Scan for the cell matching the given text and deliver its [x, y] coordinate at center. 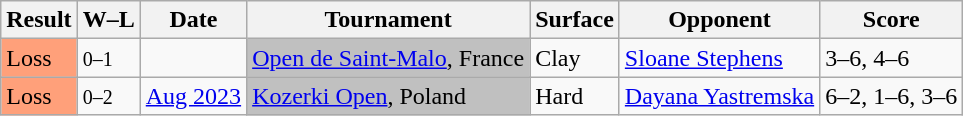
Kozerki Open, Poland [388, 96]
Opponent [719, 20]
Score [892, 20]
Sloane Stephens [719, 58]
Open de Saint-Malo, France [388, 58]
Dayana Yastremska [719, 96]
W–L [108, 20]
Tournament [388, 20]
Aug 2023 [193, 96]
6–2, 1–6, 3–6 [892, 96]
Result [39, 20]
3–6, 4–6 [892, 58]
0–1 [108, 58]
Surface [575, 20]
Date [193, 20]
Clay [575, 58]
0–2 [108, 96]
Hard [575, 96]
